Return (X, Y) of the center of cell containing provided text 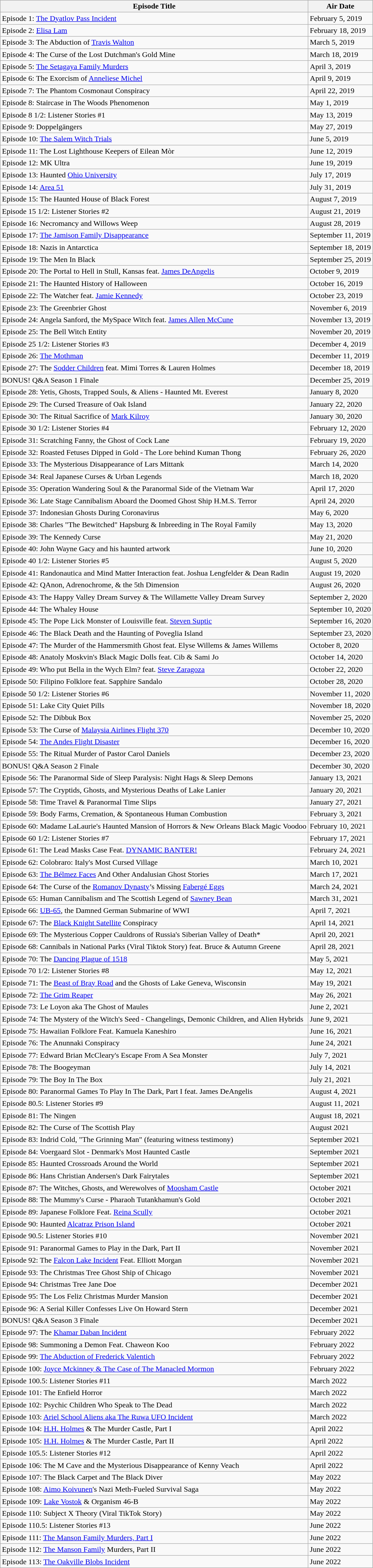
Episode 8: Staircase in The Woods Phenomenon (154, 103)
Episode 70: The Dancing Plague of 1518 (154, 959)
Episode 54: The Andes Flight Disaster (154, 742)
Episode 67: The Black Knight Satellite Conspiracy (154, 923)
Air Date (340, 6)
June 5, 2019 (340, 139)
May 13, 2019 (340, 115)
Episode 45: The Pope Lick Monster of Louisville feat. Steven Suptic (154, 621)
February 5, 2019 (340, 18)
October 9, 2019 (340, 271)
Episode 13: Haunted Ohio University (154, 175)
Episode 51: Lake City Quiet Pills (154, 705)
Episode 105: H.H. Holmes & The Murder Castle, Part II (154, 1441)
Episode 88: The Mummy's Curse - Pharaoh Tutankhamun's Gold (154, 1200)
March 31, 2021 (340, 898)
Episode 60 1/2: Listener Stories #7 (154, 838)
November 11, 2020 (340, 693)
Episode 91: Paranormal Games to Play in the Dark, Part II (154, 1248)
Episode 64: The Curse of the Romanov Dynasty’s Missing Fabergé Eggs (154, 886)
Episode 49: Who put Bella in the Wych Elm? feat. Steve Zaragoza (154, 669)
August 5, 2020 (340, 561)
Episode 65: Human Cannibalism and The Scottish Legend of Sawney Bean (154, 898)
May 1, 2019 (340, 103)
April 24, 2020 (340, 500)
Episode 8 1/2: Listener Stories #1 (154, 115)
Episode 74: The Mystery of the Witch's Seed - Changelings, Demonic Children, and Alien Hybrids (154, 1019)
Episode 15: The Haunted House of Black Forest (154, 199)
Episode 4: The Curse of the Lost Dutchman's Gold Mine (154, 54)
June 19, 2019 (340, 163)
Episode 18: Nazis in Antarctica (154, 247)
April 22, 2019 (340, 91)
Episode 26: The Mothman (154, 356)
Episode 79: The Boy In The Box (154, 1079)
September 25, 2019 (340, 259)
March 24, 2021 (340, 886)
Episode 19: The Men In Black (154, 259)
Episode 90: Haunted Alcatraz Prison Island (154, 1224)
February 26, 2020 (340, 452)
Episode 40 1/2: Listener Stories #5 (154, 561)
January 30, 2020 (340, 416)
Episode 95: The Los Feliz Christmas Murder Mansion (154, 1296)
Episode 110: Subject X Theory (Viral TikTok Story) (154, 1514)
October 16, 2019 (340, 284)
Episode 29: The Cursed Treasure of Oak Island (154, 404)
Episode 113: The Oakville Blobs Incident (154, 1562)
Episode 73: Le Loyon aka The Ghost of Maules (154, 1007)
March 5, 2019 (340, 42)
Episode 59: Body Farms, Cremation, & Spontaneous Human Combustion (154, 814)
January 13, 2021 (340, 778)
September 2, 2020 (340, 597)
Episode 68: Cannibals in National Parks (Viral Tiktok Story) feat. Bruce & Autumn Greene (154, 947)
Episode 77: Edward Brian McCleary's Escape From A Sea Monster (154, 1055)
BONUS! Q&A Season 1 Finale (154, 380)
July 14, 2021 (340, 1067)
May 12, 2021 (340, 971)
September 23, 2020 (340, 633)
Episode 90.5: Listener Stories #10 (154, 1236)
May 6, 2020 (340, 513)
Episode 41: Randonautica and Mind Matter Interaction feat. Joshua Lengfelder & Dean Radin (154, 573)
Episode 75: Hawaiian Folklore Feat. Kamuela Kaneshiro (154, 1031)
November 25, 2020 (340, 717)
March 14, 2020 (340, 464)
Episode 38: Charles "The Bewitched" Hapsburg & Inbreeding in The Royal Family (154, 525)
Episode 37: Indonesian Ghosts During Coronavirus (154, 513)
Episode 86: Hans Christian Andersen's Dark Fairytales (154, 1176)
Episode 30 1/2: Listener Stories #4 (154, 428)
Episode 44: The Whaley House (154, 609)
Episode 85: Haunted Crossroads Around the World (154, 1164)
July 21, 2021 (340, 1079)
Episode 84: Voergaard Slot - Denmark's Most Haunted Castle (154, 1152)
Episode 94: Christmas Tree Jane Doe (154, 1284)
September 11, 2019 (340, 235)
January 8, 2020 (340, 392)
February 18, 2019 (340, 30)
Episode 25 1/2: Listener Stories #3 (154, 344)
Episode 97: The Khamar Daban Incident (154, 1333)
Episode 72: The Grim Reaper (154, 995)
December 16, 2020 (340, 742)
Episode 61: The Lead Masks Case Feat. DYNAMIC BANTER! (154, 850)
April 14, 2021 (340, 923)
December 4, 2019 (340, 344)
Episode 17: The Jamison Family Disappearance (154, 235)
June 9, 2021 (340, 1019)
Episode 34: Real Japanese Curses & Urban Legends (154, 476)
May 26, 2021 (340, 995)
Episode 5: The Setagaya Family Murders (154, 67)
Episode 100.5: Listener Stories #11 (154, 1381)
June 10, 2020 (340, 549)
Episode 20: The Portal to Hell in Stull, Kansas feat. James DeAngelis (154, 271)
Episode 96: A Serial Killer Confesses Live On Howard Stern (154, 1309)
Episode 7: The Phantom Cosmonaut Conspiracy (154, 91)
Episode 78: The Boogeyman (154, 1067)
Episode 80.5: Listener Stories #9 (154, 1103)
August 21, 2019 (340, 211)
Episode 36: Late Stage Cannibalism Aboard the Doomed Ghost Ship H.M.S. Terror (154, 500)
Episode 50 1/2: Listener Stories #6 (154, 693)
Episode 60: Madame LaLaurie's Haunted Mansion of Horrors & New Orleans Black Magic Voodoo (154, 826)
Episode 12: MK Ultra (154, 163)
April 28, 2021 (340, 947)
February 12, 2020 (340, 428)
Episode 110.5: Listener Stories #13 (154, 1526)
Episode 112: The Manson Family Murders, Part II (154, 1550)
Episode 25: The Bell Witch Entity (154, 332)
November 18, 2020 (340, 705)
Episode 70 1/2: Listener Stories #8 (154, 971)
April 20, 2021 (340, 935)
July 7, 2021 (340, 1055)
Episode 66: UB-65, the Damned German Submarine of WWI (154, 910)
Episode 3: The Abduction of Travis Walton (154, 42)
Episode 111: The Manson Family Murders, Part I (154, 1538)
Episode 76: The Anunnaki Conspiracy (154, 1043)
Episode 11: The Lost Lighthouse Keepers of Eilean Mòr (154, 151)
September 10, 2020 (340, 609)
April 9, 2019 (340, 79)
Episode Title (154, 6)
Episode 53: The Curse of Malaysia Airlines Flight 370 (154, 730)
Episode 105.5: Listener Stories #12 (154, 1453)
Episode 43: The Happy Valley Dream Survey & The Willamette Valley Dream Survey (154, 597)
February 24, 2021 (340, 850)
November 20, 2019 (340, 332)
December 30, 2020 (340, 766)
Episode 15 1/2: Listener Stories #2 (154, 211)
December 18, 2019 (340, 368)
December 23, 2020 (340, 754)
Episode 35: Operation Wandering Soul & the Paranormal Side of the Vietnam War (154, 488)
Episode 48: Anatoly Moskvin's Black Magic Dolls feat. Cib & Sami Jo (154, 657)
March 17, 2021 (340, 874)
Episode 80: Paranormal Games To Play In The Dark, Part I feat. James DeAngelis (154, 1091)
Episode 52: The Dibbuk Box (154, 717)
Episode 101: The Enfield Horror (154, 1393)
May 21, 2020 (340, 537)
June 16, 2021 (340, 1031)
Episode 98: Summoning a Demon Feat. Chaweon Koo (154, 1345)
Episode 23: The Greenbrier Ghost (154, 308)
June 24, 2021 (340, 1043)
October 22, 2020 (340, 669)
April 7, 2021 (340, 910)
August 11, 2021 (340, 1103)
Episode 32: Roasted Fetuses Dipped in Gold - The Lore behind Kuman Thong (154, 452)
Episode 47: The Murder of the Hammersmith Ghost feat. Elyse Willems & James Willems (154, 645)
February 19, 2020 (340, 440)
November 13, 2019 (340, 320)
April 3, 2019 (340, 67)
August 2021 (340, 1128)
Episode 31: Scratching Fanny, the Ghost of Cock Lane (154, 440)
June 12, 2019 (340, 151)
December 11, 2019 (340, 356)
BONUS! Q&A Season 2 Finale (154, 766)
Episode 99: The Abduction of Frederick Valentich (154, 1357)
Episode 46: The Black Death and the Haunting of Poveglia Island (154, 633)
Episode 107: The Black Carpet and The Black Diver (154, 1477)
Episode 14: Area 51 (154, 187)
December 10, 2020 (340, 730)
July 17, 2019 (340, 175)
Episode 1: The Dyatlov Pass Incident (154, 18)
January 22, 2020 (340, 404)
Episode 89: Japanese Folklore Feat. Reina Scully (154, 1212)
October 8, 2020 (340, 645)
BONUS! Q&A Season 3 Finale (154, 1321)
Episode 39: The Kennedy Curse (154, 537)
March 18, 2020 (340, 476)
August 28, 2019 (340, 223)
Episode 28: Yetis, Ghosts, Trapped Souls, & Aliens - Haunted Mt. Everest (154, 392)
Episode 102: Psychic Children Who Speak to The Dead (154, 1405)
August 7, 2019 (340, 199)
Episode 30: The Ritual Sacrifice of Mark Kilroy (154, 416)
May 19, 2021 (340, 983)
February 3, 2021 (340, 814)
Episode 42: QAnon, Adrenochrome, & the 5th Dimension (154, 585)
Episode 87: The Witches, Ghosts, and Werewolves of Moosham Castle (154, 1188)
Episode 81: The Ningen (154, 1115)
January 20, 2021 (340, 790)
Episode 16: Necromancy and Willows Weep (154, 223)
Episode 21: The Haunted History of Halloween (154, 284)
August 19, 2020 (340, 573)
Episode 83: Indrid Cold, "The Grinning Man" (featuring witness testimony) (154, 1140)
Episode 109: Lake Vostok & Organism 46-B (154, 1501)
Episode 9: Doppelgängers (154, 127)
Episode 33: The Mysterious Disappearance of Lars Mittank (154, 464)
Episode 22: The Watcher feat. Jamie Kennedy (154, 296)
Episode 10: The Salem Witch Trials (154, 139)
Episode 50: Filipino Folklore feat. Sapphire Sandalo (154, 681)
Episode 24: Angela Sanford, the MySpace Witch feat. James Allen McCune (154, 320)
March 10, 2021 (340, 862)
December 25, 2019 (340, 380)
January 27, 2021 (340, 802)
October 28, 2020 (340, 681)
Episode 71: The Beast of Bray Road and the Ghosts of Lake Geneva, Wisconsin (154, 983)
Episode 69: The Mysterious Copper Cauldrons of Russia's Siberian Valley of Death* (154, 935)
Episode 92: The Falcon Lake Incident Feat. Elliott Morgan (154, 1260)
Episode 62: Colobraro: Italy's Most Cursed Village (154, 862)
September 16, 2020 (340, 621)
August 26, 2020 (340, 585)
March 18, 2019 (340, 54)
Episode 58: Time Travel & Paranormal Time Slips (154, 802)
November 6, 2019 (340, 308)
May 5, 2021 (340, 959)
February 10, 2021 (340, 826)
Episode 55: The Ritual Murder of Pastor Carol Daniels (154, 754)
February 17, 2021 (340, 838)
Episode 6: The Exorcism of Anneliese Michel (154, 79)
Episode 27: The Sodder Children feat. Mimi Torres & Lauren Holmes (154, 368)
June 2, 2021 (340, 1007)
April 17, 2020 (340, 488)
Episode 2: Elisa Lam (154, 30)
Episode 63: The Bélmez Faces And Other Andalusian Ghost Stories (154, 874)
Episode 93: The Christmas Tree Ghost Ship of Chicago (154, 1272)
Episode 103: Ariel School Aliens aka The Ruwa UFO Incident (154, 1417)
August 4, 2021 (340, 1091)
Episode 57: The Cryptids, Ghosts, and Mysterious Deaths of Lake Lanier (154, 790)
October 23, 2019 (340, 296)
September 18, 2019 (340, 247)
May 13, 2020 (340, 525)
Episode 40: John Wayne Gacy and his haunted artwork (154, 549)
July 31, 2019 (340, 187)
May 27, 2019 (340, 127)
Episode 100: Joyce Mckinney & The Case of The Manacled Mormon (154, 1369)
August 18, 2021 (340, 1115)
Episode 56: The Paranormal Side of Sleep Paralysis: Night Hags & Sleep Demons (154, 778)
Episode 108: Aimo Koivunen's Nazi Meth-Fueled Survival Saga (154, 1489)
October 14, 2020 (340, 657)
Episode 82: The Curse of The Scottish Play (154, 1128)
Episode 104: H.H. Holmes & The Murder Castle, Part I (154, 1429)
Episode 106: The M Cave and the Mysterious Disappearance of Kenny Veach (154, 1465)
